Provide the (x, y) coordinate of the cell's center where the given text is located.  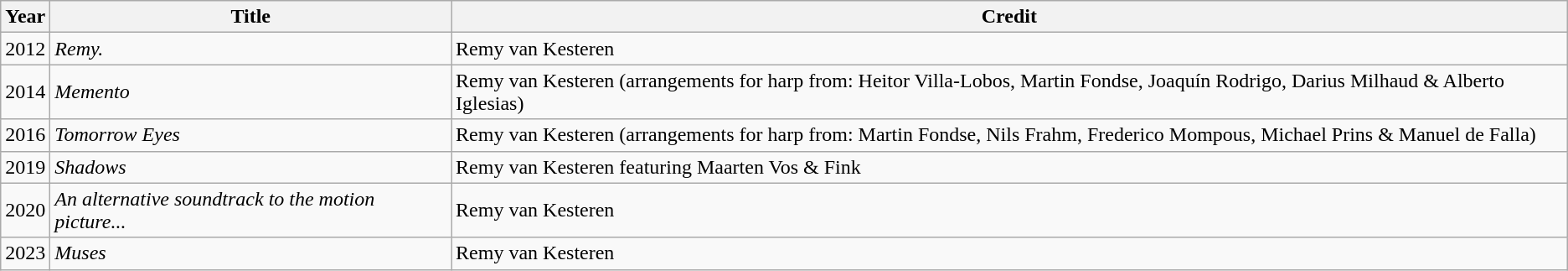
Remy. (251, 49)
Muses (251, 253)
Tomorrow Eyes (251, 135)
Remy van Kesteren (arrangements for harp from: Heitor Villa-Lobos, Martin Fondse, Joaquín Rodrigo, Darius Milhaud & Alberto Iglesias) (1010, 92)
2023 (25, 253)
2012 (25, 49)
Year (25, 17)
Title (251, 17)
Credit (1010, 17)
An alternative soundtrack to the motion picture... (251, 210)
Remy van Kesteren featuring Maarten Vos & Fink (1010, 167)
2014 (25, 92)
Remy van Kesteren (arrangements for harp from: Martin Fondse, Nils Frahm, Frederico Mompous, Michael Prins & Manuel de Falla) (1010, 135)
Memento (251, 92)
2019 (25, 167)
2016 (25, 135)
2020 (25, 210)
Shadows (251, 167)
